Pinpoint the cell where the given text exists, returning its [X, Y] midpoint coordinate. 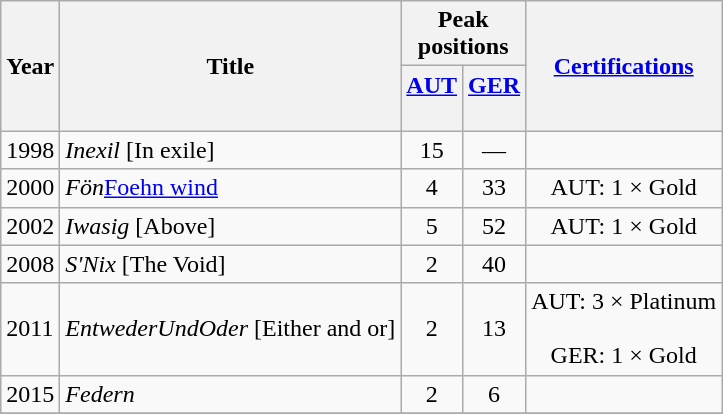
Federn [230, 394]
2011 [30, 329]
S'Nix [The Void] [230, 264]
2002 [30, 226]
6 [494, 394]
Inexil [In exile] [230, 150]
2015 [30, 394]
AUT: 3 × PlatinumGER: 1 × Gold [624, 329]
Certifications [624, 66]
Title [230, 66]
FönFoehn wind [230, 188]
15 [432, 150]
13 [494, 329]
40 [494, 264]
2000 [30, 188]
2008 [30, 264]
— [494, 150]
5 [432, 226]
33 [494, 188]
AUT [432, 98]
52 [494, 226]
4 [432, 188]
Iwasig [Above] [230, 226]
1998 [30, 150]
GER [494, 98]
EntwederUndOder [Either and or] [230, 329]
Peak positions [464, 34]
Year [30, 66]
